From the cell containing the given text, extract its center point as (x, y) coordinate. 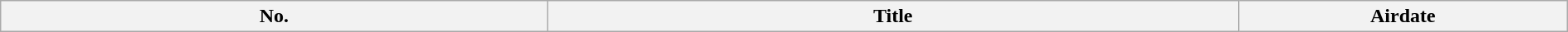
Title (893, 16)
No. (275, 16)
Airdate (1403, 16)
